Output the (x, y) coordinate of the center of the cell containing the given text.  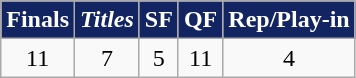
4 (289, 58)
5 (158, 58)
Rep/Play-in (289, 20)
Finals (38, 20)
SF (158, 20)
QF (200, 20)
Titles (108, 20)
7 (108, 58)
